Identify which cell holds the provided text, then report its (X, Y) central coordinate. 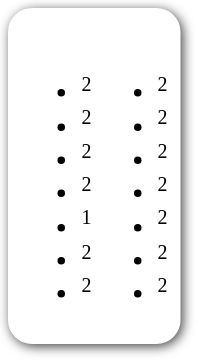
2222222 (132, 176)
2222122 (56, 176)
